Extract the (X, Y) coordinate from the center of the cell holding the provided text.  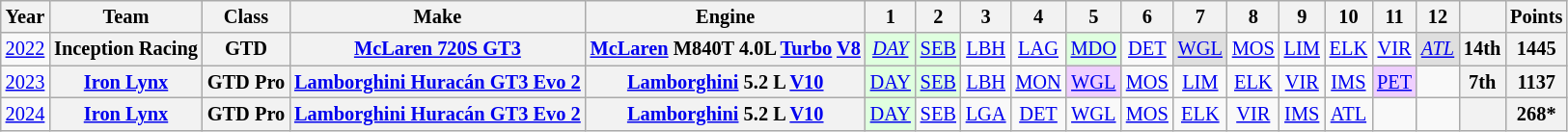
3 (986, 16)
MON (1038, 82)
10 (1349, 16)
12 (1438, 16)
7th (1482, 82)
McLaren 720S GT3 (438, 49)
Make (438, 16)
5 (1094, 16)
GTD (246, 49)
Year (25, 16)
1445 (1536, 49)
11 (1394, 16)
LGA (986, 114)
14th (1482, 49)
Engine (726, 16)
2024 (25, 114)
6 (1147, 16)
MDO (1094, 49)
4 (1038, 16)
PET (1394, 82)
2023 (25, 82)
8 (1253, 16)
1 (891, 16)
Points (1536, 16)
2022 (25, 49)
Class (246, 16)
9 (1303, 16)
1137 (1536, 82)
McLaren M840T 4.0L Turbo V8 (726, 49)
2 (938, 16)
268* (1536, 114)
7 (1200, 16)
LAG (1038, 49)
Inception Racing (125, 49)
Team (125, 16)
